Identify which cell holds the provided text, then report its [X, Y] central coordinate. 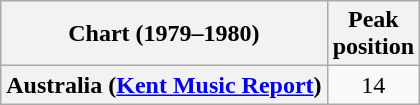
Australia (Kent Music Report) [164, 85]
Peakposition [373, 34]
Chart (1979–1980) [164, 34]
14 [373, 85]
